Output the (x, y) coordinate of the center of the cell containing the given text.  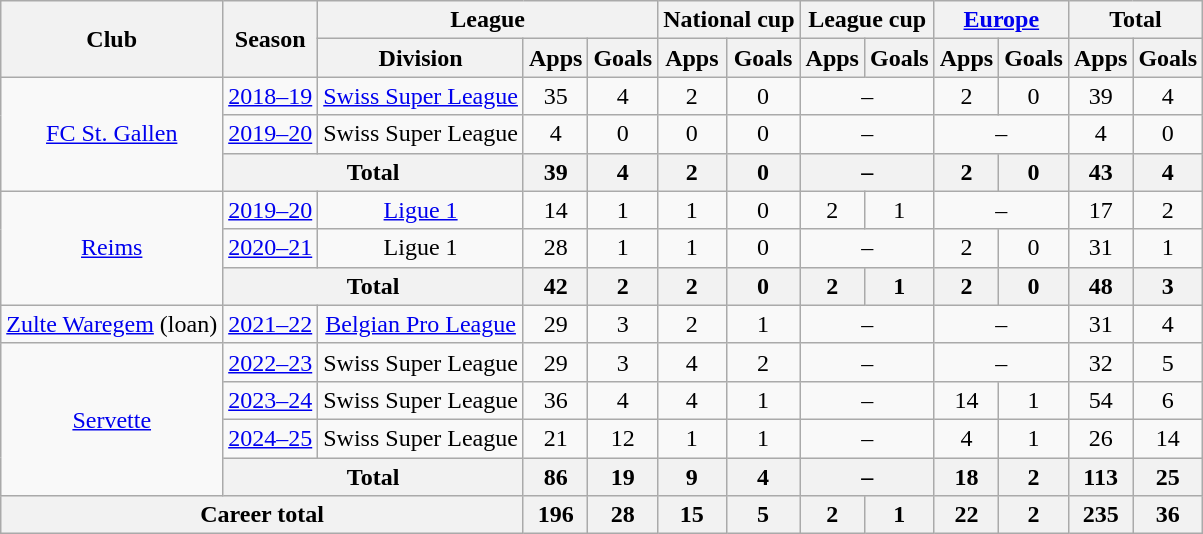
2018–19 (270, 96)
2024–25 (270, 438)
17 (1100, 210)
Club (112, 39)
Reims (112, 248)
2021–22 (270, 324)
FC St. Gallen (112, 134)
15 (692, 515)
26 (1100, 438)
19 (623, 477)
Servette (112, 419)
National cup (729, 20)
2023–24 (270, 400)
9 (692, 477)
22 (966, 515)
Division (421, 58)
League (488, 20)
Season (270, 39)
196 (555, 515)
32 (1100, 362)
12 (623, 438)
113 (1100, 477)
Career total (262, 515)
Belgian Pro League (421, 324)
43 (1100, 172)
42 (555, 286)
Zulte Waregem (loan) (112, 324)
54 (1100, 400)
2022–23 (270, 362)
35 (555, 96)
86 (555, 477)
25 (1168, 477)
League cup (867, 20)
6 (1168, 400)
2020–21 (270, 248)
Europe (1001, 20)
235 (1100, 515)
18 (966, 477)
21 (555, 438)
48 (1100, 286)
